Extract the [x, y] coordinate from the center of the cell holding the provided text.  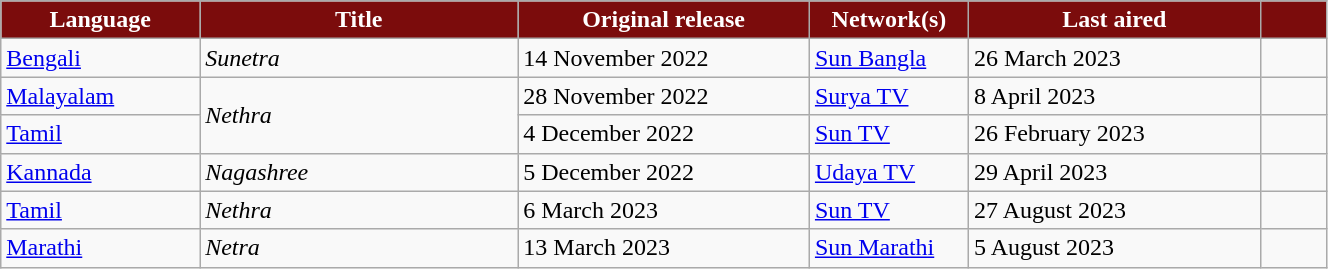
5 December 2022 [664, 172]
26 February 2023 [1114, 134]
Marathi [100, 248]
28 November 2022 [664, 96]
29 April 2023 [1114, 172]
Surya TV [888, 96]
Original release [664, 20]
Last aired [1114, 20]
27 August 2023 [1114, 210]
4 December 2022 [664, 134]
Malayalam [100, 96]
8 April 2023 [1114, 96]
5 August 2023 [1114, 248]
Sunetra [359, 58]
Language [100, 20]
Sun Marathi [888, 248]
Nagashree [359, 172]
Netra [359, 248]
6 March 2023 [664, 210]
Bengali [100, 58]
26 March 2023 [1114, 58]
13 March 2023 [664, 248]
Sun Bangla [888, 58]
Title [359, 20]
Network(s) [888, 20]
Kannada [100, 172]
14 November 2022 [664, 58]
Udaya TV [888, 172]
